Capture the cell that displays the provided text and extract its [X, Y] central coordinate. 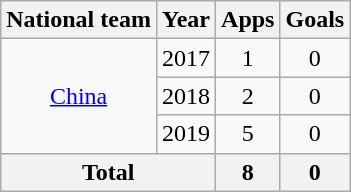
1 [248, 58]
Year [186, 20]
China [79, 96]
Goals [315, 20]
2018 [186, 96]
8 [248, 172]
Apps [248, 20]
National team [79, 20]
2019 [186, 134]
2 [248, 96]
5 [248, 134]
Total [108, 172]
2017 [186, 58]
